Provide the (X, Y) coordinate of the cell's center where the given text is located.  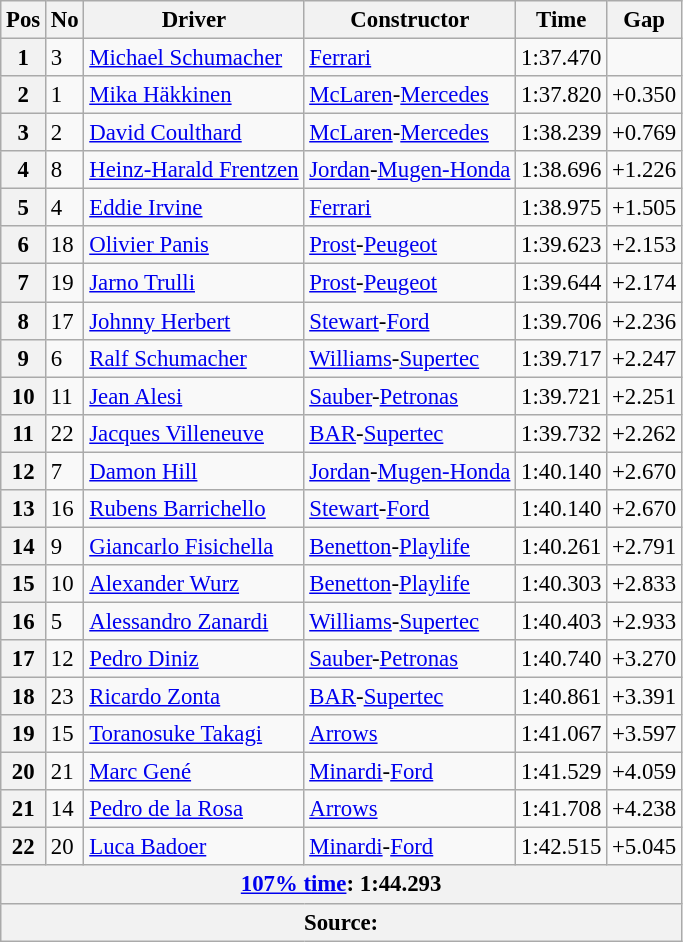
Pos (24, 20)
Michael Schumacher (194, 58)
Jean Alesi (194, 396)
+3.391 (644, 697)
1:41.529 (562, 772)
1:39.732 (562, 433)
Rubens Barrichello (194, 509)
1:41.708 (562, 809)
Eddie Irvine (194, 208)
1:38.696 (562, 170)
+2.153 (644, 245)
1:38.239 (562, 133)
Pedro de la Rosa (194, 809)
+1.226 (644, 170)
No (65, 20)
Ricardo Zonta (194, 697)
+2.247 (644, 358)
Heinz-Harald Frentzen (194, 170)
+4.238 (644, 809)
Gap (644, 20)
+2.933 (644, 621)
+0.350 (644, 95)
Driver (194, 20)
1:39.706 (562, 321)
Mika Häkkinen (194, 95)
Alessandro Zanardi (194, 621)
107% time: 1:44.293 (342, 885)
Damon Hill (194, 471)
Giancarlo Fisichella (194, 546)
+5.045 (644, 847)
+1.505 (644, 208)
+2.174 (644, 283)
Ralf Schumacher (194, 358)
1:40.261 (562, 546)
1:40.403 (562, 621)
Constructor (410, 20)
1:39.717 (562, 358)
+2.236 (644, 321)
+3.270 (644, 659)
1:37.470 (562, 58)
23 (65, 697)
Olivier Panis (194, 245)
1:40.861 (562, 697)
1:40.740 (562, 659)
Jarno Trulli (194, 283)
Alexander Wurz (194, 584)
1:42.515 (562, 847)
+2.833 (644, 584)
Source: (342, 922)
+4.059 (644, 772)
1:41.067 (562, 734)
1:37.820 (562, 95)
+2.791 (644, 546)
13 (24, 509)
1:39.644 (562, 283)
Pedro Diniz (194, 659)
David Coulthard (194, 133)
Marc Gené (194, 772)
Time (562, 20)
+2.262 (644, 433)
Johnny Herbert (194, 321)
+3.597 (644, 734)
Toranosuke Takagi (194, 734)
+2.251 (644, 396)
1:39.721 (562, 396)
Jacques Villeneuve (194, 433)
1:40.303 (562, 584)
Luca Badoer (194, 847)
1:39.623 (562, 245)
+0.769 (644, 133)
1:38.975 (562, 208)
